Return the [X, Y] coordinate for the center point of the cell that contains the specified text.  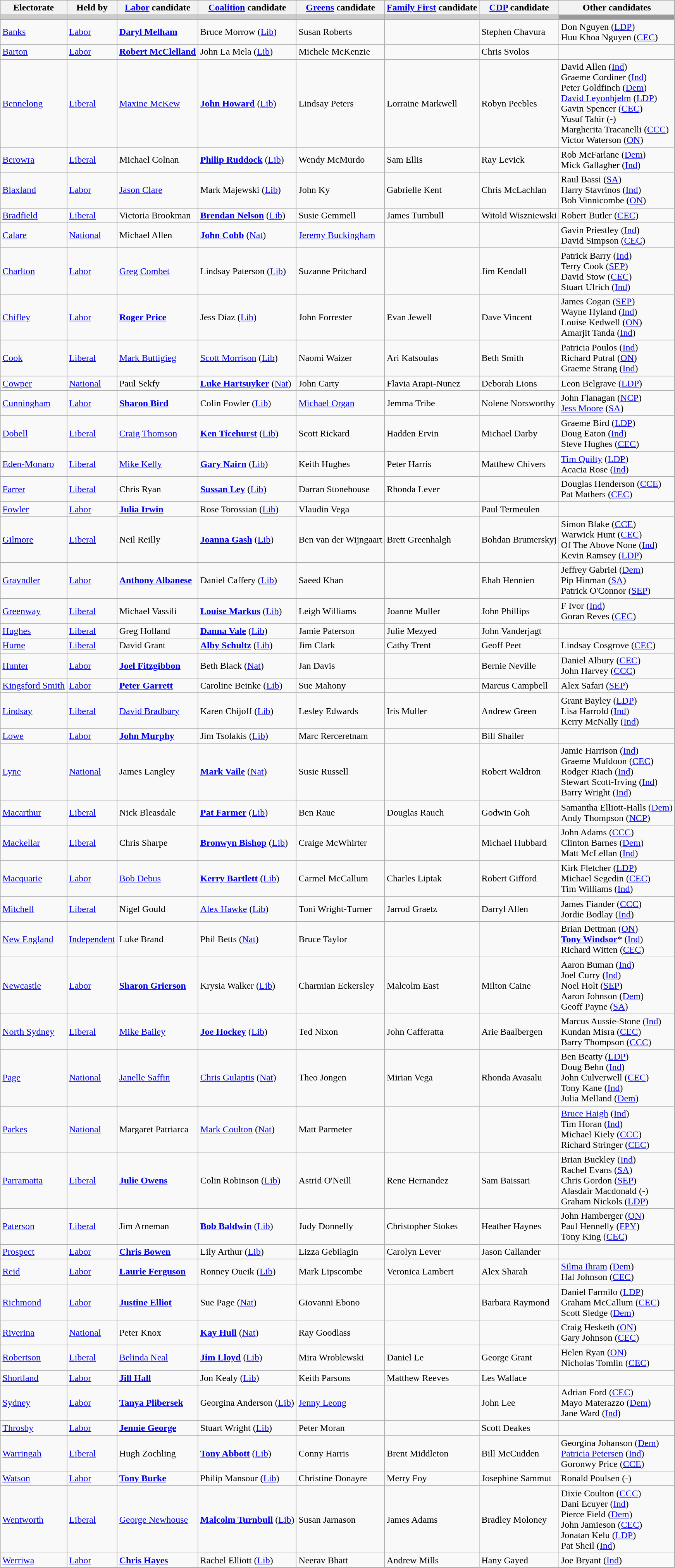
Marcus Campbell [519, 685]
Ronald Poulsen (-) [617, 1479]
Douglas Rauch [432, 812]
John Carty [341, 383]
Brent Middleton [432, 1453]
Page [34, 1078]
James Adams [432, 1520]
Chris McLachlan [519, 190]
Family First candidate [432, 8]
Flavia Arapi-Nunez [432, 383]
Bob Debus [157, 879]
Ben Beatty (LDP) Doug Behn (Ind) John Culverwell (CEC) Tony Kane (Ind) Julia Melland (Dem) [617, 1078]
Matt Parmeter [341, 1129]
Anthony Albanese [157, 580]
Mark Majewski (Lib) [247, 190]
John Murphy [157, 736]
Gilmore [34, 540]
Susie Russell [341, 771]
Krysia Walker (Lib) [247, 986]
Calare [34, 235]
Robert Butler (CEC) [617, 215]
Carolyn Lever [432, 1252]
Andrew Green [519, 711]
Jim Arneman [157, 1226]
Michael Allen [157, 235]
Joanna Gash (Lib) [247, 540]
Ray Levick [519, 160]
Julie Owens [157, 1180]
Joanne Muller [432, 611]
Watson [34, 1479]
Mackellar [34, 843]
Cathy Trent [432, 646]
Shortland [34, 1377]
Rachel Elliott (Lib) [247, 1560]
Lyne [34, 771]
Matthew Chivers [519, 464]
George Grant [519, 1358]
Nigel Gould [157, 909]
Gary Nairn (Lib) [247, 464]
Held by [92, 8]
Mira Wroblewski [341, 1358]
Hume [34, 646]
Colin Fowler (Lib) [247, 404]
Phil Betts (Nat) [247, 939]
Julia Irwin [157, 509]
Jim Kendall [519, 271]
Merry Foy [432, 1479]
David Bradbury [157, 711]
Michael Colnan [157, 160]
Parkes [34, 1129]
Beth Black (Nat) [247, 665]
Coalition candidate [247, 8]
Jim Lloyd (Lib) [247, 1358]
Lily Arthur (Lib) [247, 1252]
Lindsay Peters [341, 103]
Malcolm East [432, 986]
Cowper [34, 383]
Scott Rickard [341, 434]
Charlton [34, 271]
Lindsay Paterson (Lib) [247, 271]
Astrid O'Neill [341, 1180]
Jarrod Graetz [432, 909]
Bruce Haigh (Ind) Tim Horan (Ind) Michael Kiely (CCC) Richard Stringer (CEC) [617, 1129]
Chris Gulaptis (Nat) [247, 1078]
Robert McClelland [157, 52]
Silma Ihram (Dem) Hal Johnson (CEC) [617, 1272]
Darran Stonehouse [341, 489]
Judy Donnelly [341, 1226]
Greenway [34, 611]
John Vanderjagt [519, 631]
Nolene Norsworthy [519, 404]
Don Nguyen (LDP) Huu Khoa Nguyen (CEC) [617, 32]
Lindsay [34, 711]
Christopher Stokes [432, 1226]
Les Wallace [519, 1377]
Bradfield [34, 215]
Alby Schultz (Lib) [247, 646]
Brian Dettman (ON) Tony Windsor* (Ind) Richard Witten (CEC) [617, 939]
Stephen Chavura [519, 32]
Belinda Neal [157, 1358]
Mirian Vega [432, 1078]
Stuart Wright (Lib) [247, 1428]
Vlaudin Vega [341, 509]
John Ky [341, 190]
Conny Harris [341, 1453]
Mark Coulton (Nat) [247, 1129]
Bradley Moloney [519, 1520]
Brendan Nelson (Lib) [247, 215]
Daniel Albury (CEC) John Harvey (CCC) [617, 665]
Bruce Taylor [341, 939]
Tanya Plibersek [157, 1403]
Sussan Ley (Lib) [247, 489]
Chris Hayes [157, 1560]
Ronney Oueik (Lib) [247, 1272]
Tony Abbott (Lib) [247, 1453]
Cook [34, 358]
Veronica Lambert [432, 1272]
F Ivor (Ind) Goran Reves (CEC) [617, 611]
Bronwyn Bishop (Lib) [247, 843]
Joe Bryant (Ind) [617, 1560]
Chris Ryan [157, 489]
Berowra [34, 160]
Nick Bleasdale [157, 812]
Macquarie [34, 879]
Hugh Zochling [157, 1453]
Alex Hawke (Lib) [247, 909]
Jess Diaz (Lib) [247, 317]
Chris Svolos [519, 52]
Wendy McMurdo [341, 160]
Rene Hernandez [432, 1180]
Gabrielle Kent [432, 190]
Patrick Barry (Ind) Terry Cook (SEP) David Stow (CEC) Stuart Ulrich (Ind) [617, 271]
Giovanni Ebono [341, 1302]
Theo Jongen [341, 1078]
Greens candidate [341, 8]
Witold Wiszniewski [519, 215]
Bennelong [34, 103]
Peter Garrett [157, 685]
Fowler [34, 509]
Susan Roberts [341, 32]
Philip Ruddock (Lib) [247, 160]
Andrew Mills [432, 1560]
Jeremy Buckingham [341, 235]
Rhonda Lever [432, 489]
Luke Hartsuyker (Nat) [247, 383]
John Flanagan (NCP) Jess Moore (SA) [617, 404]
Leigh Williams [341, 611]
Hunter [34, 665]
Dave Vincent [519, 317]
Rob McFarlane (Dem) Mick Gallagher (Ind) [617, 160]
Bob Baldwin (Lib) [247, 1226]
Mark Vaile (Nat) [247, 771]
Farrer [34, 489]
Chris Bowen [157, 1252]
Simon Blake (CCE) Warwick Hunt (CEC) Of The Above None (Ind) Kevin Ramsey (LDP) [617, 540]
Susan Jarnason [341, 1520]
Cunningham [34, 404]
Hany Gayed [519, 1560]
Samantha Elliott-Halls (Dem) Andy Thompson (NCP) [617, 812]
John La Mela (Lib) [247, 52]
Macarthur [34, 812]
Craige McWhirter [341, 843]
Newcastle [34, 986]
Sharon Grierson [157, 986]
Reid [34, 1272]
North Sydney [34, 1032]
Heather Haynes [519, 1226]
Banks [34, 32]
Carmel McCallum [341, 879]
Matthew Reeves [432, 1377]
Naomi Waizer [341, 358]
CDP candidate [519, 8]
Hadden Ervin [432, 434]
Greg Holland [157, 631]
Bohdan Brumerskyj [519, 540]
Laurie Ferguson [157, 1272]
Peter Knox [157, 1332]
Ted Nixon [341, 1032]
John Howard (Lib) [247, 103]
Electorate [34, 8]
Lorraine Markwell [432, 103]
Michael Vassili [157, 611]
Robert Waldron [519, 771]
John Phillips [519, 611]
Dobell [34, 434]
Alex Safari (SEP) [617, 685]
Tim Quilty (LDP) Acacia Rose (Ind) [617, 464]
Lowe [34, 736]
Douglas Henderson (CCE) Pat Mathers (CEC) [617, 489]
Gavin Priestley (Ind) David Simpson (CEC) [617, 235]
Sam Ellis [432, 160]
Mark Lipscombe [341, 1272]
Kingsford Smith [34, 685]
Jan Davis [341, 665]
Jenny Leong [341, 1403]
Alex Sharah [519, 1272]
Mike Kelly [157, 464]
Georgina Anderson (Lib) [247, 1403]
Michael Darby [519, 434]
Beth Smith [519, 358]
Lindsay Cosgrove (CEC) [617, 646]
Barton [34, 52]
Jill Hall [157, 1377]
Throsby [34, 1428]
Grayndler [34, 580]
Ken Ticehurst (Lib) [247, 434]
Joel Fitzgibbon [157, 665]
John Lee [519, 1403]
John Hamberger (ON) Paul Hennelly (FPY) Tony King (CEC) [617, 1226]
Brian Buckley (Ind) Rachel Evans (SA) Chris Gordon (SEP) Alasdair Macdonald (-) Graham Nickols (LDP) [617, 1180]
Bill Shailer [519, 736]
Michael Hubbard [519, 843]
Greg Combet [157, 271]
Jason Clare [157, 190]
Jason Callander [519, 1252]
Ehab Hennien [519, 580]
Marcus Aussie-Stone (Ind) Kundan Misra (CEC) Barry Thompson (CCC) [617, 1032]
Hughes [34, 631]
Daniel Le [432, 1358]
Tony Burke [157, 1479]
Ari Katsoulas [432, 358]
Iris Muller [432, 711]
Kirk Fletcher (LDP) Michael Segedin (CEC) Tim Williams (Ind) [617, 879]
Richmond [34, 1302]
Marc Rerceretnam [341, 736]
Lizza Gebilagin [341, 1252]
John Cafferatta [432, 1032]
Paterson [34, 1226]
Patricia Poulos (Ind) Richard Putral (ON) Graeme Strang (Ind) [617, 358]
Labor candidate [157, 8]
Dixie Coulton (CCC)Dani Ecuyer (Ind) Pierce Field (Dem) John Jamieson (CEC) Jonatan Kelu (LDP) Pat Sheil (Ind) [617, 1520]
Ben Raue [341, 812]
Brett Greenhalgh [432, 540]
Jim Tsolakis (Lib) [247, 736]
Scott Morrison (Lib) [247, 358]
George Newhouse [157, 1520]
Toni Wright-Turner [341, 909]
Daniel Farmilo (LDP) Graham McCallum (CEC) Scott Sledge (Dem) [617, 1302]
Raul Bassi (SA) Harry Stavrinos (Ind) Bob Vinnicombe (ON) [617, 190]
Saeed Khan [341, 580]
Maxine McKew [157, 103]
Rose Torossian (Lib) [247, 509]
Kerry Bartlett (Lib) [247, 879]
Neerav Bhatt [341, 1560]
Michele McKenzie [341, 52]
Eden-Monaro [34, 464]
Bruce Morrow (Lib) [247, 32]
Daryl Melham [157, 32]
Jennie George [157, 1428]
Neil Reilly [157, 540]
Chris Sharpe [157, 843]
Jeffrey Gabriel (Dem) Pip Hinman (SA) Patrick O'Connor (SEP) [617, 580]
Barbara Raymond [519, 1302]
Independent [92, 939]
Luke Brand [157, 939]
David Grant [157, 646]
Sue Page (Nat) [247, 1302]
Peter Moran [341, 1428]
Jamie Paterson [341, 631]
Charmian Eckersley [341, 986]
Julie Mezyed [432, 631]
Prospect [34, 1252]
Jamie Harrison (Ind) Graeme Muldoon (CEC) Rodger Riach (Ind) Stewart Scott-Irving (Ind) Barry Wright (Ind) [617, 771]
Warringah [34, 1453]
Robyn Peebles [519, 103]
Mark Buttigieg [157, 358]
Philip Mansour (Lib) [247, 1479]
John Forrester [341, 317]
Mitchell [34, 909]
Roger Price [157, 317]
New England [34, 939]
Parramatta [34, 1180]
Werriwa [34, 1560]
Mike Bailey [157, 1032]
Craig Thomson [157, 434]
Sam Baissari [519, 1180]
Janelle Saffin [157, 1078]
Robert Gifford [519, 879]
Jemma Tribe [432, 404]
Helen Ryan (ON) Nicholas Tomlin (CEC) [617, 1358]
James Fiander (CCC) Jordie Bodlay (Ind) [617, 909]
John Cobb (Nat) [247, 235]
Robertson [34, 1358]
Karen Chijoff (Lib) [247, 711]
Bernie Neville [519, 665]
Keith Parsons [341, 1377]
Pat Farmer (Lib) [247, 812]
Ben van der Wijngaart [341, 540]
Suzanne Pritchard [341, 271]
Joe Hockey (Lib) [247, 1032]
Sharon Bird [157, 404]
Deborah Lions [519, 383]
Susie Gemmell [341, 215]
Other candidates [617, 8]
Ray Goodlass [341, 1332]
Malcolm Turnbull (Lib) [247, 1520]
Darryl Allen [519, 909]
Milton Caine [519, 986]
Georgina Johanson (Dem) Patricia Petersen (Ind) Goronwy Price (CCE) [617, 1453]
Blaxland [34, 190]
Danna Vale (Lib) [247, 631]
Aaron Buman (Ind) Joel Curry (Ind) Noel Holt (SEP) Aaron Johnson (Dem) Geoff Payne (SA) [617, 986]
Sydney [34, 1403]
Riverina [34, 1332]
James Turnbull [432, 215]
Louise Markus (Lib) [247, 611]
James Cogan (SEP) Wayne Hyland (Ind) Louise Kedwell (ON) Amarjit Tanda (Ind) [617, 317]
Josephine Sammut [519, 1479]
Margaret Patriarca [157, 1129]
Jon Kealy (Lib) [247, 1377]
Colin Robinson (Lib) [247, 1180]
Justine Elliot [157, 1302]
Keith Hughes [341, 464]
Jim Clark [341, 646]
Bill McCudden [519, 1453]
Craig Hesketh (ON) Gary Johnson (CEC) [617, 1332]
Daniel Caffery (Lib) [247, 580]
Caroline Beinke (Lib) [247, 685]
Charles Liptak [432, 879]
Adrian Ford (CEC) Mayo Materazzo (Dem) Jane Ward (Ind) [617, 1403]
Paul Sekfy [157, 383]
Christine Donayre [341, 1479]
Graeme Bird (LDP) Doug Eaton (Ind) Steve Hughes (CEC) [617, 434]
Scott Deakes [519, 1428]
John Adams (CCC) Clinton Barnes (Dem) Matt McLellan (Ind) [617, 843]
Paul Termeulen [519, 509]
Leon Belgrave (LDP) [617, 383]
James Langley [157, 771]
Evan Jewell [432, 317]
Chifley [34, 317]
Grant Bayley (LDP) Lisa Harrold (Ind) Kerry McNally (Ind) [617, 711]
Lesley Edwards [341, 711]
Wentworth [34, 1520]
Sue Mahony [341, 685]
Victoria Brookman [157, 215]
Arie Baalbergen [519, 1032]
Peter Harris [432, 464]
Godwin Goh [519, 812]
Kay Hull (Nat) [247, 1332]
Geoff Peet [519, 646]
Rhonda Avasalu [519, 1078]
Michael Organ [341, 404]
